Locate the cell with the specified text and output its (x, y) center coordinate. 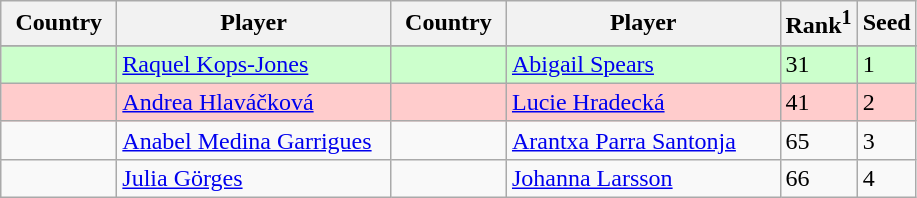
Rank1 (818, 24)
Seed (886, 24)
Johanna Larsson (643, 178)
41 (818, 102)
Abigail Spears (643, 64)
Julia Görges (254, 178)
4 (886, 178)
3 (886, 140)
Lucie Hradecká (643, 102)
Arantxa Parra Santonja (643, 140)
31 (818, 64)
66 (818, 178)
1 (886, 64)
Raquel Kops-Jones (254, 64)
65 (818, 140)
2 (886, 102)
Andrea Hlaváčková (254, 102)
Anabel Medina Garrigues (254, 140)
